Output the (X, Y) coordinate of the center of the cell containing the given text.  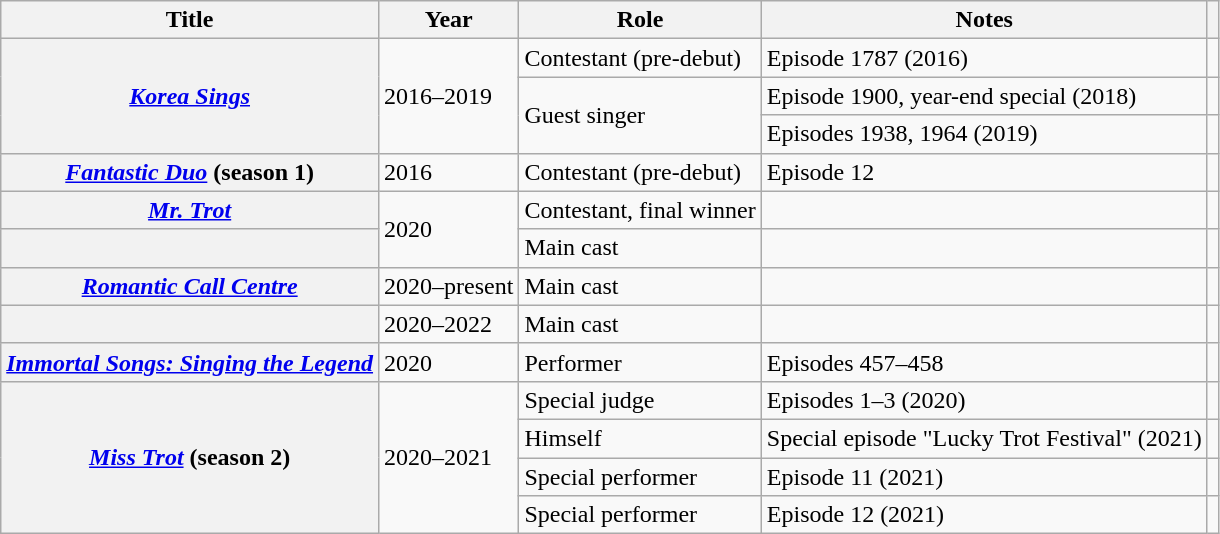
Immortal Songs: Singing the Legend (190, 362)
Special episode "Lucky Trot Festival" (2021) (984, 438)
Performer (640, 362)
Role (640, 20)
Episode 12 (2021) (984, 515)
Episodes 1–3 (2020) (984, 400)
Episode 11 (2021) (984, 477)
Romantic Call Centre (190, 286)
2020–present (449, 286)
Contestant, final winner (640, 210)
Episode 1787 (2016) (984, 58)
2020–2021 (449, 457)
Year (449, 20)
2016 (449, 172)
Fantastic Duo (season 1) (190, 172)
Special judge (640, 400)
Guest singer (640, 115)
Title (190, 20)
2016–2019 (449, 96)
Episodes 1938, 1964 (2019) (984, 134)
Miss Trot (season 2) (190, 457)
2020–2022 (449, 324)
Episode 12 (984, 172)
Notes (984, 20)
Episodes 457–458 (984, 362)
Episode 1900, year-end special (2018) (984, 96)
Himself (640, 438)
Korea Sings (190, 96)
Mr. Trot (190, 210)
